Output the (X, Y) coordinate of the center of the cell containing the given text.  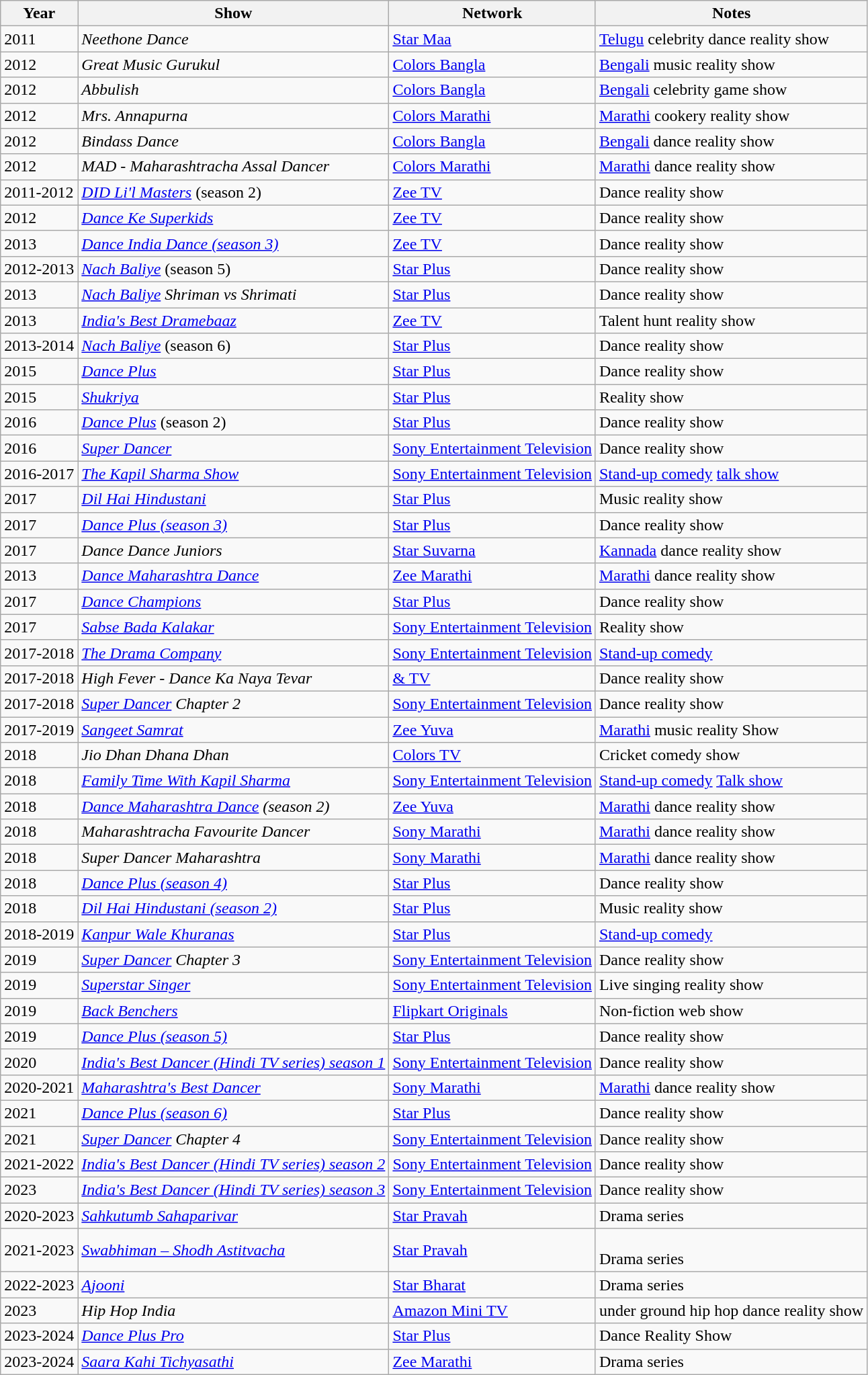
Amazon Mini TV (492, 1310)
2020-2021 (39, 1087)
Live singing reality show (731, 985)
Sahkutumb Sahaparivar (234, 1216)
Flipkart Originals (492, 1011)
Dance India Dance (season 3) (234, 243)
India's Best Dancer (Hindi TV series) season 1 (234, 1062)
Abbulish (234, 90)
Dance Plus (season 6) (234, 1113)
Saara Kahi Tichyasathi (234, 1362)
Bengali music reality show (731, 65)
under ground hip hop dance reality show (731, 1310)
Mrs. Annapurna (234, 116)
Dil Hai Hindustani (234, 499)
Year (39, 13)
Dance Reality Show (731, 1336)
Talent hunt reality show (731, 321)
Non-fiction web show (731, 1011)
Star Bharat (492, 1285)
Dance Plus (season 5) (234, 1036)
Dance Plus (season 3) (234, 525)
Cricket comedy show (731, 755)
Super Dancer Chapter 2 (234, 704)
2012-2013 (39, 269)
Dance Plus (234, 372)
Super Dancer (234, 448)
Stand-up comedy talk show (731, 474)
Ajooni (234, 1285)
2011 (39, 39)
2016-2017 (39, 474)
Super Dancer Maharashtra (234, 858)
Shukriya (234, 397)
Family Time With Kapil Sharma (234, 781)
Back Benchers (234, 1011)
Great Music Gurukul (234, 65)
Maharashtracha Favourite Dancer (234, 832)
2021-2023 (39, 1250)
2017-2019 (39, 729)
2020 (39, 1062)
2013-2014 (39, 346)
Dance Maharashtra Dance (234, 576)
Marathi music reality Show (731, 729)
Sangeet Samrat (234, 729)
Show (234, 13)
2022-2023 (39, 1285)
Super Dancer Chapter 4 (234, 1139)
Dance Dance Juniors (234, 550)
The Kapil Sharma Show (234, 474)
Dance Ke Superkids (234, 218)
Maharashtra's Best Dancer (234, 1087)
Notes (731, 13)
Jio Dhan Dhana Dhan (234, 755)
2018-2019 (39, 934)
Dance Plus (season 2) (234, 423)
Nach Baliye (season 6) (234, 346)
Dance Plus Pro (234, 1336)
DID Li'l Masters (season 2) (234, 192)
Bengali celebrity game show (731, 90)
Star Maa (492, 39)
Dil Hai Hindustani (season 2) (234, 909)
Bindass Dance (234, 141)
Stand-up comedy Talk show (731, 781)
Dance Champions (234, 601)
Bengali dance reality show (731, 141)
High Fever - Dance Ka Naya Tevar (234, 678)
2011-2012 (39, 192)
MAD - Maharashtracha Assal Dancer (234, 167)
Superstar Singer (234, 985)
Kanpur Wale Khuranas (234, 934)
Neethone Dance (234, 39)
Network (492, 13)
2021-2022 (39, 1165)
Nach Baliye Shriman vs Shrimati (234, 294)
Swabhiman – Shodh Astitvacha (234, 1250)
India's Best Dancer (Hindi TV series) season 2 (234, 1165)
Dance Maharashtra Dance (season 2) (234, 806)
Hip Hop India (234, 1310)
Super Dancer Chapter 3 (234, 960)
Dance Plus (season 4) (234, 883)
Nach Baliye (season 5) (234, 269)
Telugu celebrity dance reality show (731, 39)
India's Best Dancer (Hindi TV series) season 3 (234, 1190)
Marathi cookery reality show (731, 116)
Star Suvarna (492, 550)
The Drama Company (234, 653)
2020-2023 (39, 1216)
& TV (492, 678)
Colors TV (492, 755)
India's Best Dramebaaz (234, 321)
Kannada dance reality show (731, 550)
Sabse Bada Kalakar (234, 627)
